Locate the cell with the specified text and output its (X, Y) center coordinate. 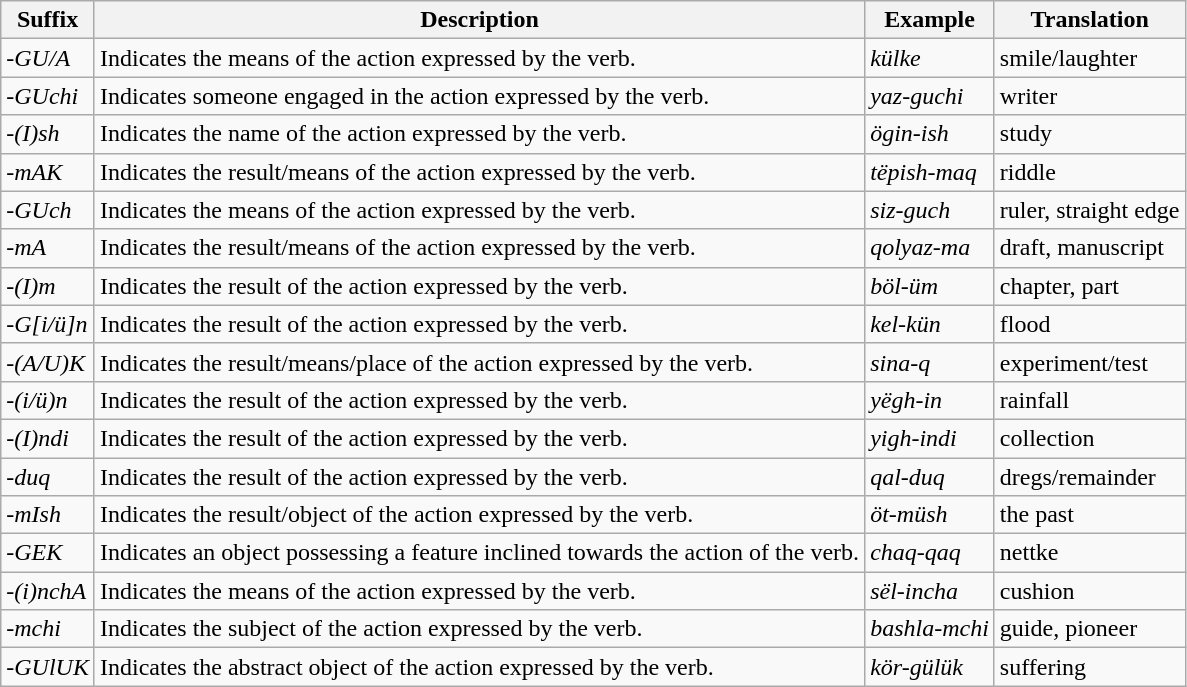
-GUchi (48, 96)
flood (1090, 324)
Translation (1090, 20)
Indicates the result/means/place of the action expressed by the verb. (479, 362)
study (1090, 134)
riddle (1090, 172)
Example (930, 20)
-mIsh (48, 515)
cushion (1090, 591)
-mAK (48, 172)
Indicates the abstract object of the action expressed by the verb. (479, 667)
yigh-indi (930, 438)
-(I)sh (48, 134)
tëpish-maq (930, 172)
-mA (48, 248)
Indicates the subject of the action expressed by the verb. (479, 629)
smile/laughter (1090, 58)
-G[i/ü]n (48, 324)
öt-müsh (930, 515)
draft, manuscript (1090, 248)
qal-duq (930, 477)
-duq (48, 477)
sina-q (930, 362)
kör-gülük (930, 667)
-(I)ndi (48, 438)
qolyaz-ma (930, 248)
ögin-ish (930, 134)
yaz-guchi (930, 96)
guide, pioneer (1090, 629)
böl-üm (930, 286)
suffering (1090, 667)
-GUlUK (48, 667)
-GU/A (48, 58)
Indicates an object possessing a feature inclined towards the action of the verb. (479, 553)
siz-guch (930, 210)
-mchi (48, 629)
-(i)nchA (48, 591)
collection (1090, 438)
experiment/test (1090, 362)
Indicates someone engaged in the action expressed by the verb. (479, 96)
chaq-qaq (930, 553)
Indicates the name of the action expressed by the verb. (479, 134)
kel-kün (930, 324)
-(I)m (48, 286)
-GUch (48, 210)
-GEK (48, 553)
-(i/ü)n (48, 400)
Suffix (48, 20)
Description (479, 20)
Indicates the result/object of the action expressed by the verb. (479, 515)
writer (1090, 96)
dregs/remainder (1090, 477)
külke (930, 58)
rainfall (1090, 400)
the past (1090, 515)
sël-incha (930, 591)
nettke (1090, 553)
bashla-mchi (930, 629)
ruler, straight edge (1090, 210)
chapter, part (1090, 286)
yëgh-in (930, 400)
-(A/U)K (48, 362)
